Output the (X, Y) coordinate of the center of the cell containing the given text.  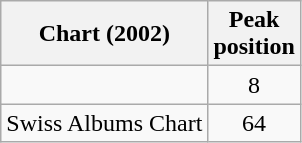
Swiss Albums Chart (104, 123)
64 (254, 123)
Chart (2002) (104, 34)
8 (254, 85)
Peakposition (254, 34)
